Capture the cell that displays the provided text and extract its (X, Y) central coordinate. 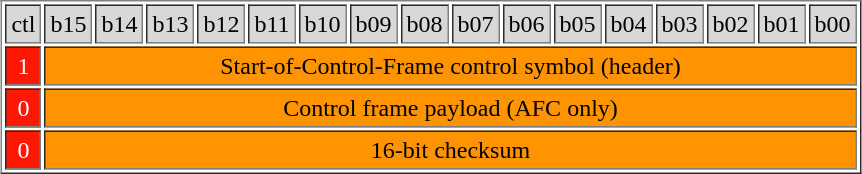
b14 (119, 24)
b08 (425, 24)
Start-of-Control-Frame control symbol (header) (450, 66)
ctl (23, 24)
1 (23, 66)
b11 (272, 24)
b10 (323, 24)
b01 (782, 24)
b00 (833, 24)
b04 (629, 24)
b07 (476, 24)
b03 (680, 24)
b15 (68, 24)
b13 (170, 24)
Control frame payload (AFC only) (450, 108)
b05 (578, 24)
b09 (374, 24)
b12 (221, 24)
16-bit checksum (450, 150)
b06 (527, 24)
b02 (731, 24)
